Pinpoint the cell where the given text exists, returning its (X, Y) midpoint coordinate. 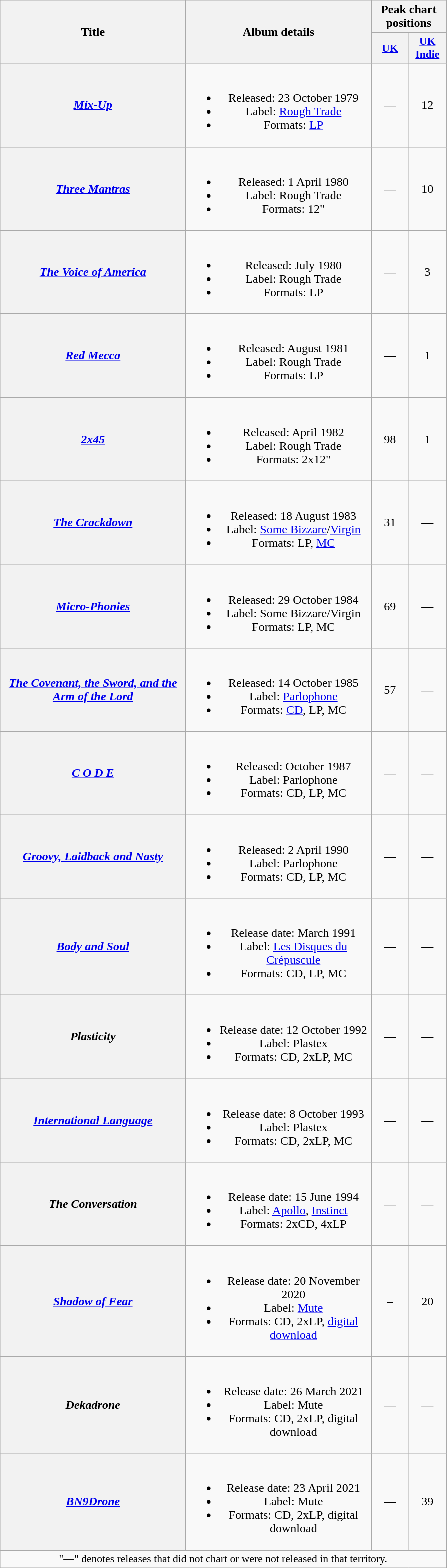
Release date: March 1991Label: Les Disques du CrépusculeFormats: CD, LP, MC (279, 947)
69 (390, 606)
Released: 29 October 1984Label: Some Bizzare/VirginFormats: LP, MC (279, 606)
C O D E (93, 773)
The Covenant, the Sword, and the Arm of the Lord (93, 690)
Release date: 26 March 2021Label: MuteFormats: CD, 2xLP, digital download (279, 1405)
Groovy, Laidback and Nasty (93, 856)
The Conversation (93, 1204)
2x45 (93, 439)
Released: October 1987Label: ParlophoneFormats: CD, LP, MC (279, 773)
Release date: 15 June 1994Label: Apollo, InstinctFormats: 2xCD, 4xLP (279, 1204)
Released: July 1980Label: Rough TradeFormats: LP (279, 272)
Three Mantras (93, 189)
Micro-Phonies (93, 606)
International Language (93, 1120)
Red Mecca (93, 356)
Released: 2 April 1990Label: ParlophoneFormats: CD, LP, MC (279, 856)
Release date: 23 April 2021Label: MuteFormats: CD, 2xLP, digital download (279, 1502)
10 (428, 189)
UK (390, 48)
Released: August 1981Label: Rough TradeFormats: LP (279, 356)
BN9Drone (93, 1502)
The Crackdown (93, 523)
98 (390, 439)
Released: 14 October 1985Label: ParlophoneFormats: CD, LP, MC (279, 690)
57 (390, 690)
Dekadrone (93, 1405)
Peak chart positions (409, 17)
Mix-Up (93, 105)
Shadow of Fear (93, 1301)
Released: April 1982Label: Rough TradeFormats: 2x12" (279, 439)
Body and Soul (93, 947)
20 (428, 1301)
The Voice of America (93, 272)
Album details (279, 32)
Release date: 20 November 2020Label: MuteFormats: CD, 2xLP, digital download (279, 1301)
UKIndie (428, 48)
Released: 18 August 1983Label: Some Bizzare/VirginFormats: LP, MC (279, 523)
39 (428, 1502)
12 (428, 105)
Release date: 8 October 1993Label: PlastexFormats: CD, 2xLP, MC (279, 1120)
31 (390, 523)
Release date: 12 October 1992Label: PlastexFormats: CD, 2xLP, MC (279, 1037)
Released: 23 October 1979Label: Rough TradeFormats: LP (279, 105)
"—" denotes releases that did not chart or were not released in that territory. (223, 1559)
Plasticity (93, 1037)
3 (428, 272)
– (390, 1301)
Released: 1 April 1980Label: Rough TradeFormats: 12" (279, 189)
Title (93, 32)
